Pinpoint the cell where the given text exists, returning its (x, y) midpoint coordinate. 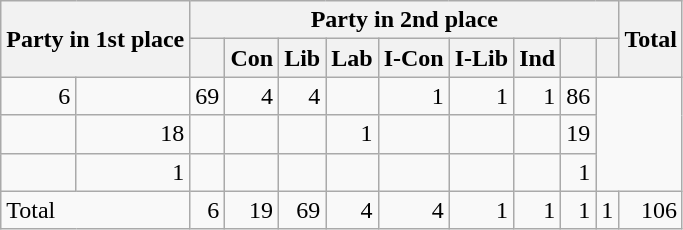
I-Lib (481, 58)
Lab (352, 58)
106 (651, 210)
Party in 2nd place (404, 20)
Ind (538, 58)
86 (578, 96)
18 (133, 134)
Lib (302, 58)
I-Con (414, 58)
Con (252, 58)
Party in 1st place (96, 39)
